Output the [x, y] coordinate of the center of the cell containing the given text.  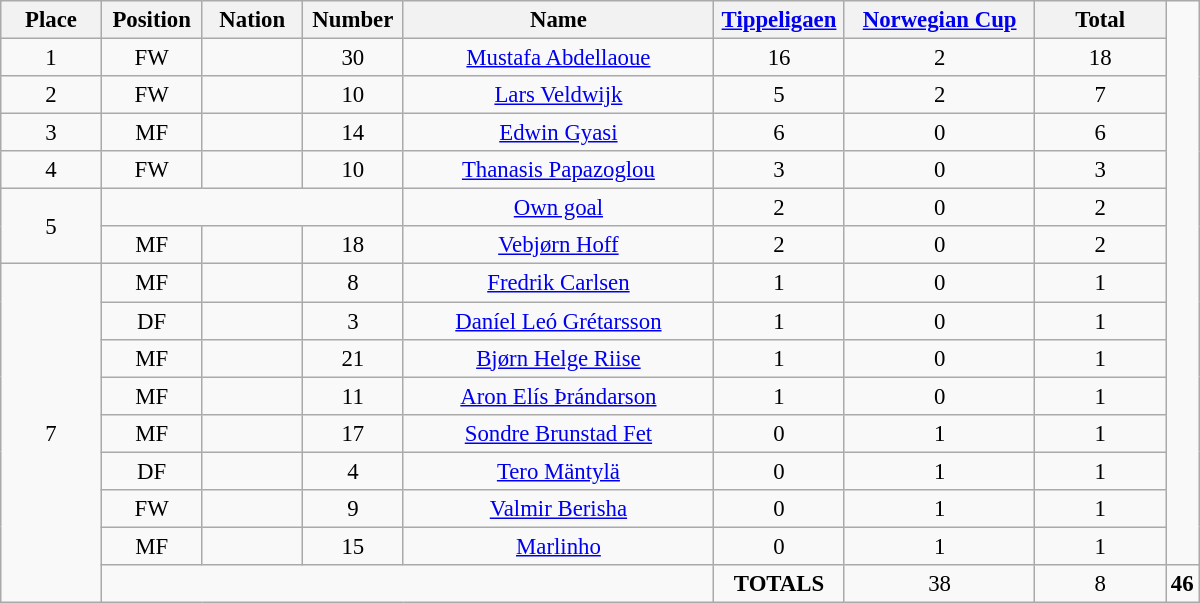
TOTALS [780, 584]
Total [1100, 20]
Aron Elís Þrándarson [558, 396]
Sondre Brunstad Fet [558, 433]
14 [354, 133]
Norwegian Cup [940, 20]
Marlinho [558, 546]
15 [354, 546]
Place [52, 20]
21 [354, 358]
Bjørn Helge Riise [558, 358]
Name [558, 20]
9 [354, 509]
46 [1182, 584]
Own goal [558, 208]
Fredrik Carlsen [558, 283]
17 [354, 433]
Number [354, 20]
Mustafa Abdellaoue [558, 58]
Valmir Berisha [558, 509]
11 [354, 396]
Vebjørn Hoff [558, 245]
Nation [252, 20]
38 [940, 584]
Position [152, 20]
16 [780, 58]
Thanasis Papazoglou [558, 170]
Tero Mäntylä [558, 471]
Daníel Leó Grétarsson [558, 321]
Lars Veldwijk [558, 95]
30 [354, 58]
Tippeligaen [780, 20]
Edwin Gyasi [558, 133]
